Scan for the cell matching the given text and deliver its (X, Y) coordinate at center. 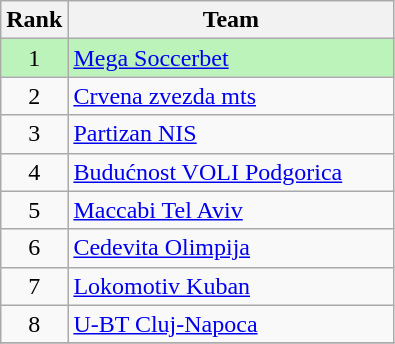
5 (34, 210)
3 (34, 134)
2 (34, 96)
4 (34, 172)
Maccabi Tel Aviv (231, 210)
7 (34, 286)
U-BT Cluj-Napoca (231, 324)
Team (231, 20)
Partizan NIS (231, 134)
Lokomotiv Kuban (231, 286)
6 (34, 248)
8 (34, 324)
Mega Soccerbet (231, 58)
Rank (34, 20)
Cedevita Olimpija (231, 248)
Crvena zvezda mts (231, 96)
Budućnost VOLI Podgorica (231, 172)
1 (34, 58)
